Provide the (x, y) coordinate of the cell's center where the given text is located.  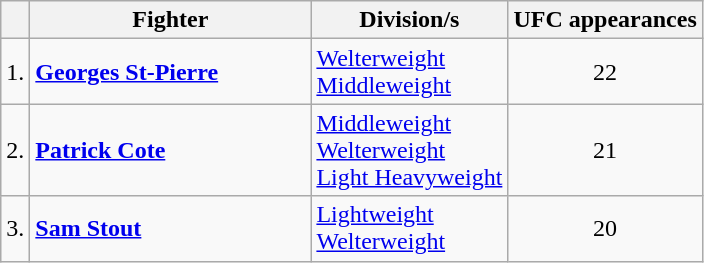
Middleweight Welterweight Light Heavyweight (410, 150)
21 (605, 150)
1. (16, 72)
Georges St-Pierre (170, 72)
Welterweight Middleweight (410, 72)
3. (16, 228)
22 (605, 72)
Division/s (410, 20)
UFC appearances (605, 20)
2. (16, 150)
Patrick Cote (170, 150)
Lightweight Welterweight (410, 228)
Sam Stout (170, 228)
20 (605, 228)
Fighter (170, 20)
